Identify which cell holds the provided text, then report its (X, Y) central coordinate. 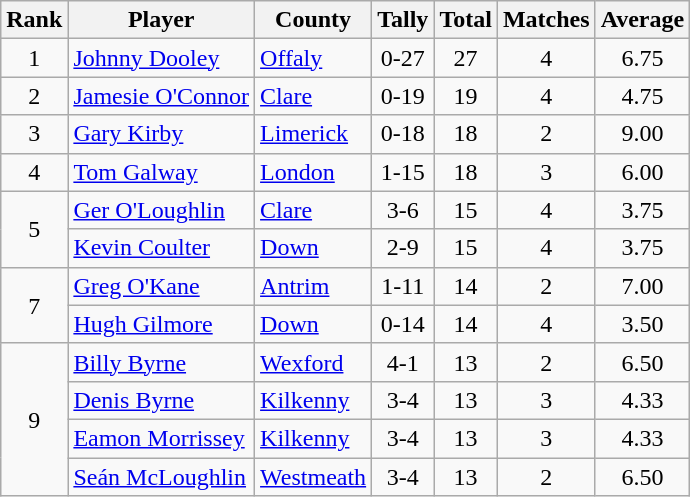
Rank (34, 20)
Johnny Dooley (162, 58)
27 (466, 58)
Tally (403, 20)
Gary Kirby (162, 134)
Tom Galway (162, 172)
Seán McLoughlin (162, 477)
Player (162, 20)
Kevin Coulter (162, 248)
0-14 (403, 324)
London (314, 172)
4-1 (403, 362)
County (314, 20)
Total (466, 20)
Ger O'Loughlin (162, 210)
Offaly (314, 58)
Westmeath (314, 477)
Matches (546, 20)
Jamesie O'Connor (162, 96)
6.00 (642, 172)
Eamon Morrissey (162, 438)
Greg O'Kane (162, 286)
Antrim (314, 286)
3.50 (642, 324)
4.75 (642, 96)
5 (34, 229)
1-15 (403, 172)
9 (34, 419)
Limerick (314, 134)
1-11 (403, 286)
3-6 (403, 210)
1 (34, 58)
Wexford (314, 362)
0-27 (403, 58)
Hugh Gilmore (162, 324)
2-9 (403, 248)
6.75 (642, 58)
Average (642, 20)
7 (34, 305)
19 (466, 96)
Billy Byrne (162, 362)
0-18 (403, 134)
0-19 (403, 96)
7.00 (642, 286)
Denis Byrne (162, 400)
9.00 (642, 134)
